Determine the (X, Y) coordinate at the center of the cell enclosing the given text.  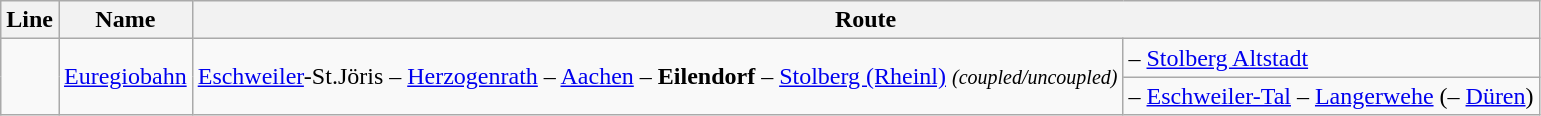
Name (125, 20)
Euregiobahn (125, 77)
– Eschweiler-Tal – Langerwehe (– Düren) (1331, 96)
Route (866, 20)
– Stolberg Altstadt (1331, 58)
Line (30, 20)
Eschweiler-St.Jöris – Herzogenrath – Aachen – Eilendorf – Stolberg (Rheinl) (coupled/uncoupled) (658, 77)
